Determine the [X, Y] coordinate at the center of the cell enclosing the given text.  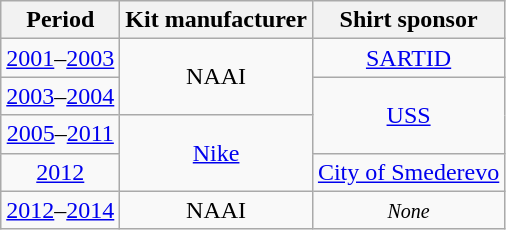
Period [60, 20]
City of Smederevo [408, 172]
2012 [60, 172]
SARTID [408, 58]
2005–2011 [60, 134]
USS [408, 115]
Shirt sponsor [408, 20]
None [408, 210]
2003–2004 [60, 96]
Kit manufacturer [216, 20]
2001–2003 [60, 58]
2012–2014 [60, 210]
Nike [216, 153]
